Determine the (X, Y) coordinate at the center of the cell enclosing the given text.  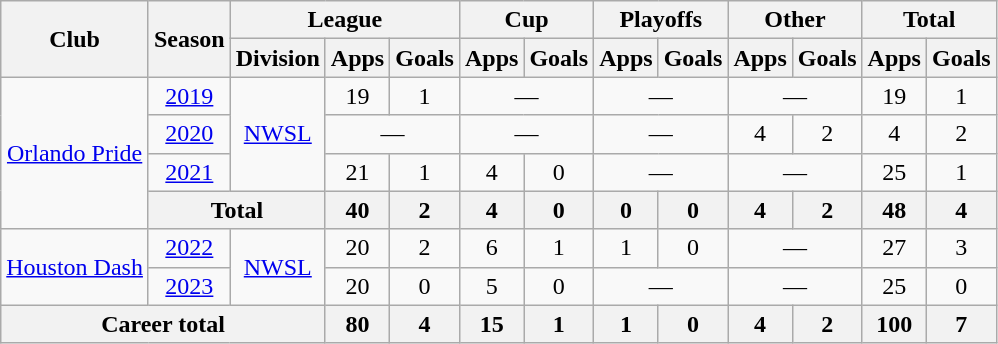
Other (795, 20)
5 (491, 286)
League (344, 20)
80 (357, 324)
Playoffs (661, 20)
Career total (164, 324)
15 (491, 324)
7 (961, 324)
27 (894, 248)
6 (491, 248)
Orlando Pride (75, 153)
Division (278, 58)
Season (189, 39)
Houston Dash (75, 267)
21 (357, 172)
2020 (189, 134)
2023 (189, 286)
2022 (189, 248)
40 (357, 210)
Club (75, 39)
100 (894, 324)
3 (961, 248)
Cup (526, 20)
2021 (189, 172)
48 (894, 210)
2019 (189, 96)
